Determine the [X, Y] coordinate at the center of the cell enclosing the given text.  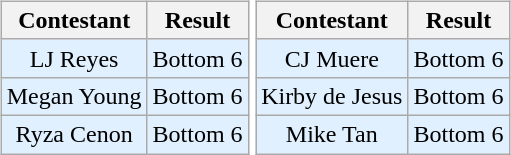
Kirby de Jesus [332, 96]
Ryza Cenon [74, 134]
Megan Young [74, 96]
CJ Muere [332, 58]
Mike Tan [332, 134]
LJ Reyes [74, 58]
